Identify which cell holds the provided text, then report its [X, Y] central coordinate. 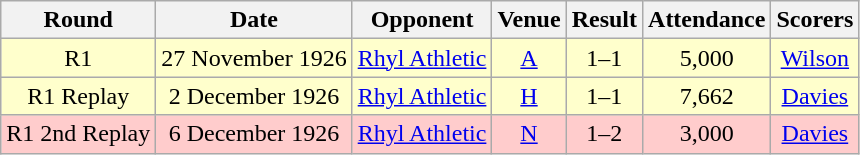
R1 [78, 58]
5,000 [707, 58]
Opponent [422, 20]
Round [78, 20]
Wilson [815, 58]
A [529, 58]
27 November 1926 [254, 58]
R1 2nd Replay [78, 134]
3,000 [707, 134]
Scorers [815, 20]
Venue [529, 20]
Result [604, 20]
N [529, 134]
7,662 [707, 96]
1–2 [604, 134]
Date [254, 20]
Attendance [707, 20]
H [529, 96]
2 December 1926 [254, 96]
6 December 1926 [254, 134]
R1 Replay [78, 96]
